Detect which cell encompasses the target text, then output its (X, Y) center coordinate. 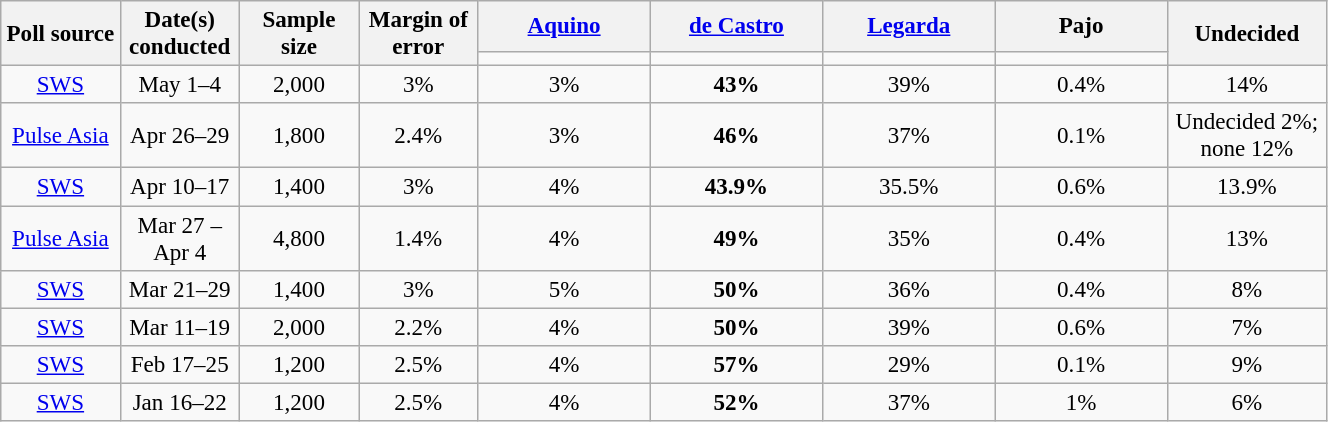
Apr 26–29 (180, 136)
Undecided 2%; none 12% (1246, 136)
35% (909, 238)
7% (1246, 327)
Poll source (60, 34)
Margin oferror (418, 34)
43% (736, 85)
46% (736, 136)
5% (564, 290)
2.4% (418, 136)
Undecided (1246, 34)
Mar 27 – Apr 4 (180, 238)
2.2% (418, 327)
43.9% (736, 187)
Pajo (1081, 26)
13% (1246, 238)
52% (736, 403)
Date(s) conducted (180, 34)
13.9% (1246, 187)
36% (909, 290)
Aquino (564, 26)
6% (1246, 403)
Apr 10–17 (180, 187)
4,800 (298, 238)
35.5% (909, 187)
57% (736, 365)
de Castro (736, 26)
Mar 21–29 (180, 290)
8% (1246, 290)
May 1–4 (180, 85)
49% (736, 238)
Samplesize (298, 34)
Mar 11–19 (180, 327)
14% (1246, 85)
Legarda (909, 26)
9% (1246, 365)
1,800 (298, 136)
Feb 17–25 (180, 365)
29% (909, 365)
1.4% (418, 238)
1% (1081, 403)
Jan 16–22 (180, 403)
